Provide the (X, Y) coordinate of the cell's center where the given text is located.  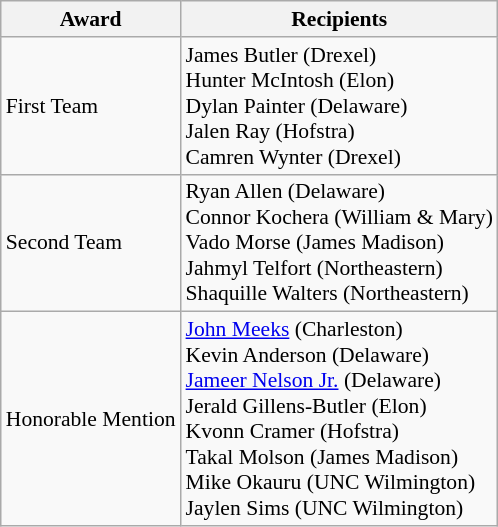
First Team (91, 106)
Honorable Mention (91, 419)
Ryan Allen (Delaware) Connor Kochera (William & Mary) Vado Morse (James Madison) Jahmyl Telfort (Northeastern) Shaquille Walters (Northeastern) (340, 243)
James Butler (Drexel) Hunter McIntosh (Elon) Dylan Painter (Delaware) Jalen Ray (Hofstra) Camren Wynter (Drexel) (340, 106)
Recipients (340, 19)
Second Team (91, 243)
Award (91, 19)
